Capture the cell that displays the provided text and extract its (X, Y) central coordinate. 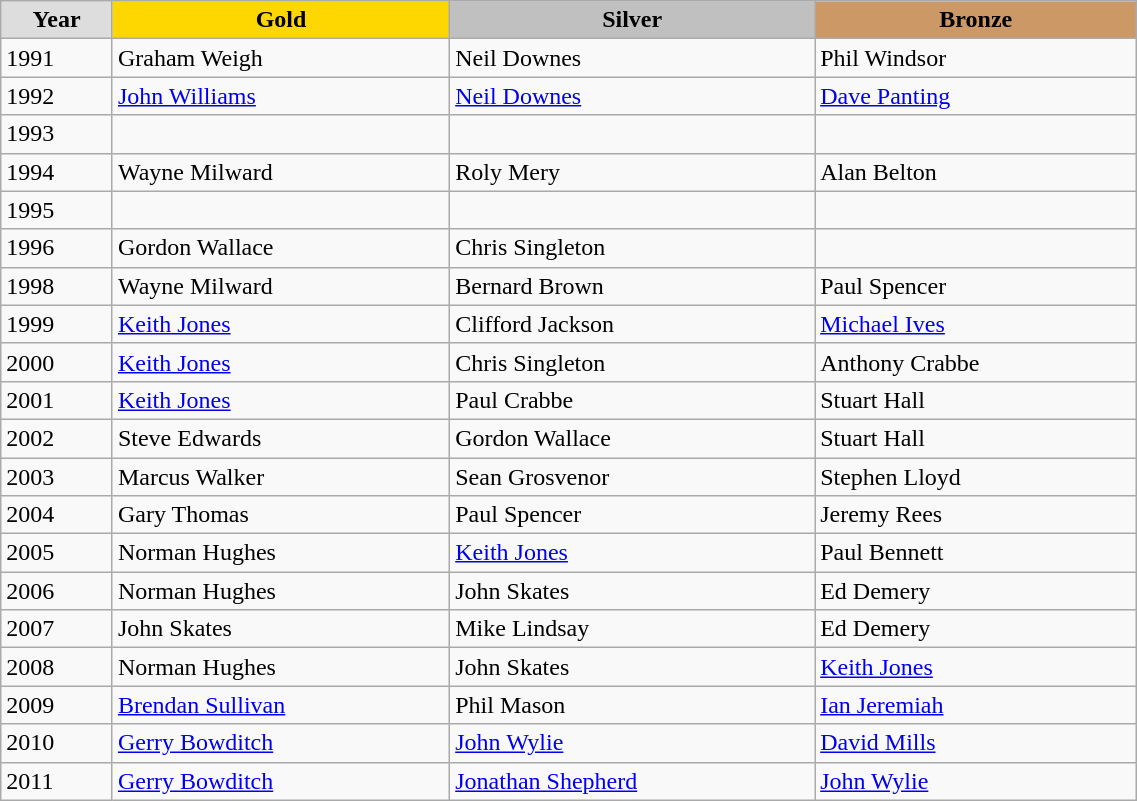
1993 (57, 134)
Graham Weigh (280, 58)
1996 (57, 248)
2006 (57, 591)
2009 (57, 705)
2001 (57, 400)
Alan Belton (976, 172)
Bronze (976, 20)
2010 (57, 743)
Stephen Lloyd (976, 477)
Silver (632, 20)
2004 (57, 515)
Mike Lindsay (632, 629)
2011 (57, 781)
1998 (57, 286)
Sean Grosvenor (632, 477)
1999 (57, 324)
Steve Edwards (280, 438)
Gold (280, 20)
John Williams (280, 96)
Phil Windsor (976, 58)
Jonathan Shepherd (632, 781)
Marcus Walker (280, 477)
Paul Crabbe (632, 400)
Year (57, 20)
1991 (57, 58)
Clifford Jackson (632, 324)
Roly Mery (632, 172)
1994 (57, 172)
Bernard Brown (632, 286)
Dave Panting (976, 96)
Jeremy Rees (976, 515)
Ian Jeremiah (976, 705)
Phil Mason (632, 705)
2005 (57, 553)
Michael Ives (976, 324)
Brendan Sullivan (280, 705)
1995 (57, 210)
1992 (57, 96)
2000 (57, 362)
2008 (57, 667)
Anthony Crabbe (976, 362)
David Mills (976, 743)
Paul Bennett (976, 553)
Gary Thomas (280, 515)
2002 (57, 438)
2007 (57, 629)
2003 (57, 477)
